Detect which cell encompasses the target text, then output its (x, y) center coordinate. 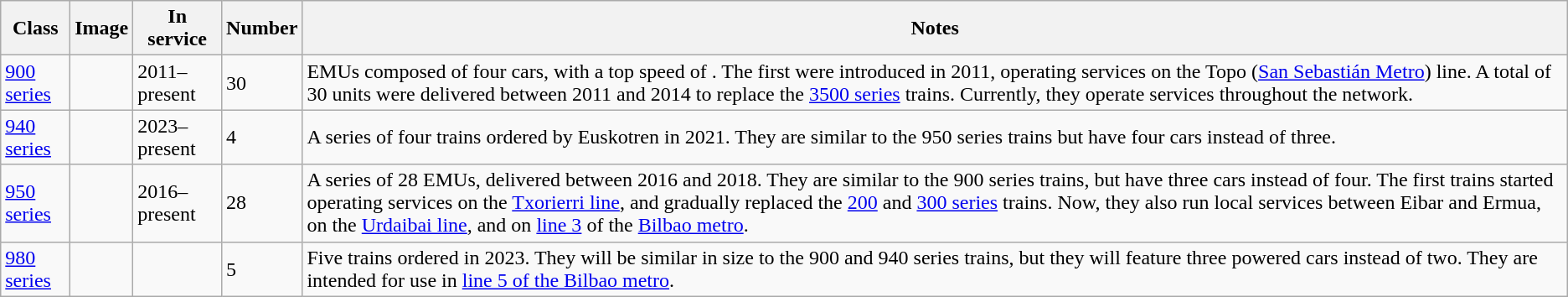
A series of four trains ordered by Euskotren in 2021. They are similar to the 950 series trains but have four cars instead of three. (935, 138)
940 series (35, 138)
Class (35, 29)
5 (262, 268)
2011–present (178, 82)
950 series (35, 203)
4 (262, 138)
In service (178, 29)
Notes (935, 29)
Number (262, 29)
2016–present (178, 203)
980 series (35, 268)
Image (102, 29)
30 (262, 82)
2023–present (178, 138)
900 series (35, 82)
28 (262, 203)
